Determine the [X, Y] coordinate at the center of the cell enclosing the given text.  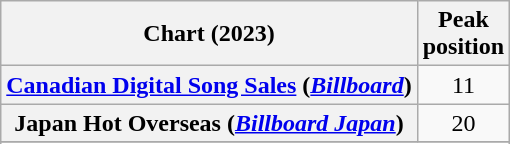
Peakposition [463, 34]
Canadian Digital Song Sales (Billboard) [209, 85]
Japan Hot Overseas (Billboard Japan) [209, 123]
20 [463, 123]
11 [463, 85]
Chart (2023) [209, 34]
